For the text-containing cell, return its midpoint in [x, y] coordinate format. 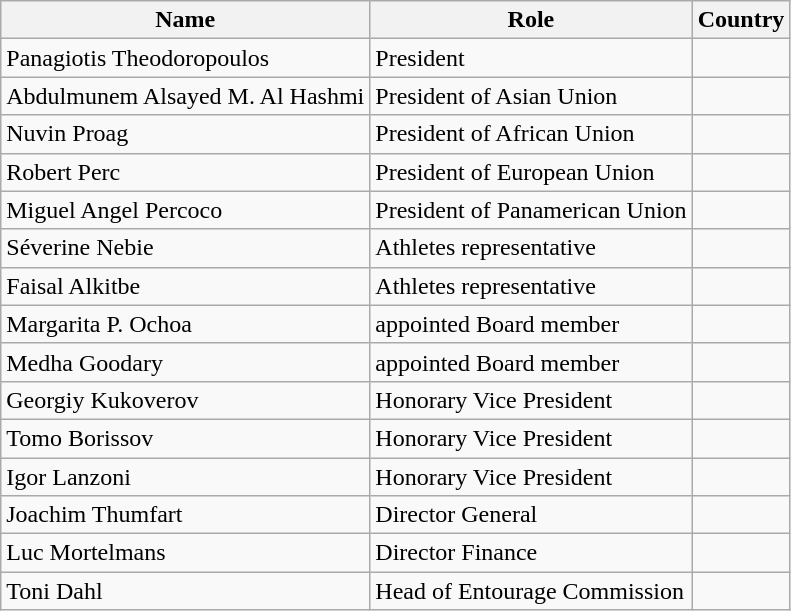
Miguel Angel Percoco [186, 210]
Faisal Alkitbe [186, 286]
Name [186, 20]
Toni Dahl [186, 591]
Abdulmunem Alsayed M. Al Hashmi [186, 96]
Margarita P. Ochoa [186, 324]
Role [531, 20]
Igor Lanzoni [186, 477]
Georgiy Kukoverov [186, 400]
President of Panamerican Union [531, 210]
Medha Goodary [186, 362]
Panagiotis Theodoropoulos [186, 58]
Nuvin Proag [186, 134]
President of African Union [531, 134]
Robert Perc [186, 172]
Head of Entourage Commission [531, 591]
Luc Mortelmans [186, 553]
Country [741, 20]
Tomo Borissov [186, 438]
Director General [531, 515]
Director Finance [531, 553]
President [531, 58]
President of European Union [531, 172]
Joachim Thumfart [186, 515]
Séverine Nebie [186, 248]
President of Asian Union [531, 96]
